Search for the cell housing the specified text and yield its (X, Y) center coordinate. 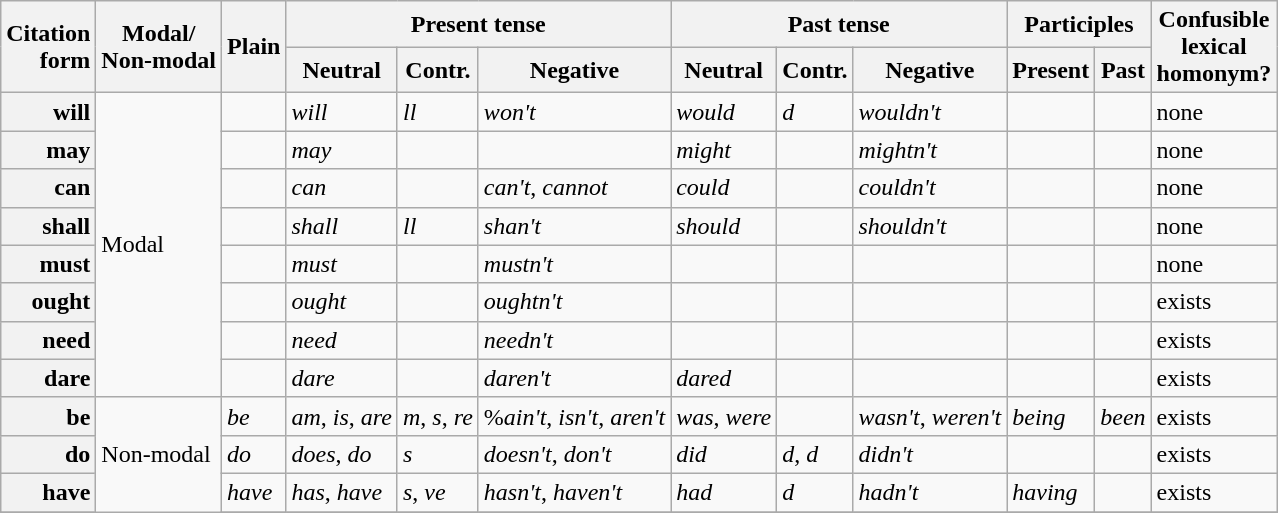
mightn't (930, 150)
Modal (159, 245)
been (1123, 416)
Non-modal (159, 454)
was, were (724, 416)
won't (574, 112)
didn't (930, 454)
should (724, 226)
Citationform (48, 47)
dared (724, 378)
Present tense (478, 24)
might (724, 150)
wasn't, weren't (930, 416)
Plain (254, 47)
m, s, re (438, 416)
could (724, 188)
%ain't, isn't, aren't (574, 416)
needn't (574, 340)
can't, cannot (574, 188)
being (1051, 416)
am, is, are (342, 416)
Participles (1079, 24)
does, do (342, 454)
had (724, 492)
s, ve (438, 492)
daren't (574, 378)
d, d (815, 454)
hadn't (930, 492)
couldn't (930, 188)
shouldn't (930, 226)
mustn't (574, 264)
has, have (342, 492)
Past (1123, 70)
Modal/Non-modal (159, 47)
did (724, 454)
s (438, 454)
Confusiblelexicalhomonym? (1214, 47)
shan't (574, 226)
Present (1051, 70)
hasn't, haven't (574, 492)
Past tense (839, 24)
would (724, 112)
having (1051, 492)
doesn't, don't (574, 454)
oughtn't (574, 302)
wouldn't (930, 112)
